Find where the given text appears and provide that cell's center as (X, Y) coordinate. 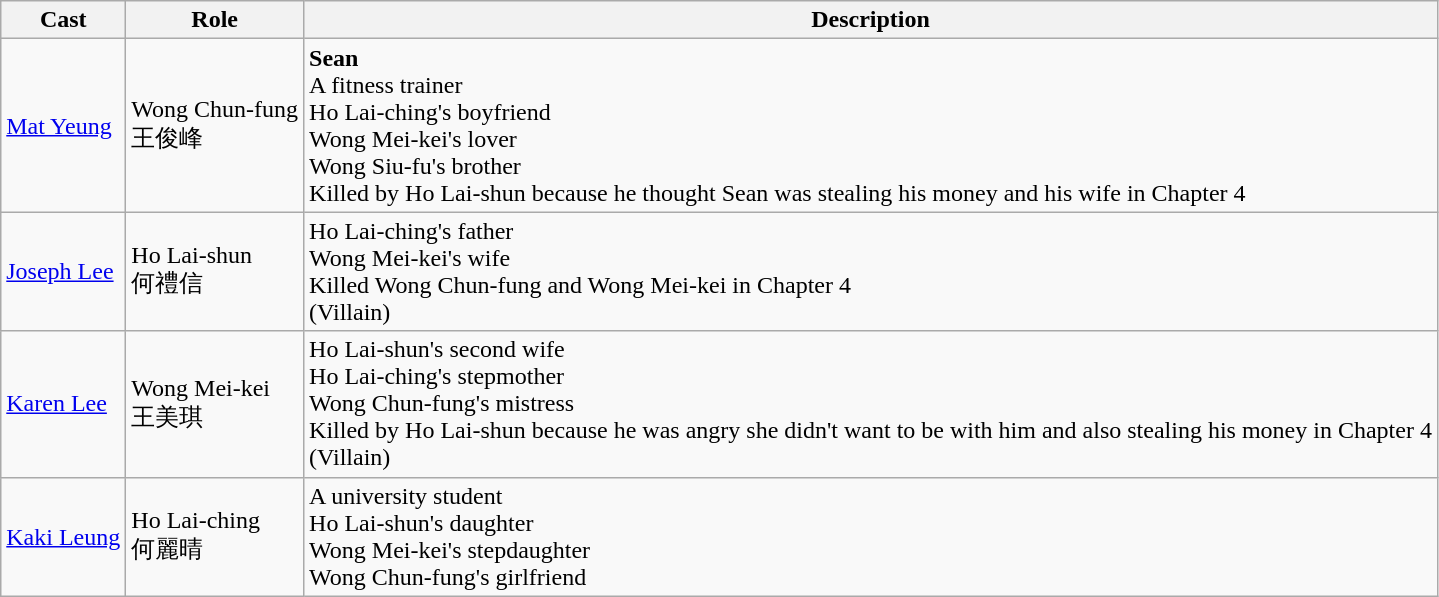
Wong Mei-kei王美琪 (215, 404)
Role (215, 20)
Ho Lai-ching何麗晴 (215, 536)
Ho Lai-ching's fatherWong Mei-kei's wifeKilled Wong Chun-fung and Wong Mei-kei in Chapter 4(Villain) (871, 272)
A university studentHo Lai-shun's daughterWong Mei-kei's stepdaughterWong Chun-fung's girlfriend (871, 536)
Karen Lee (64, 404)
Ho Lai-shun何禮信 (215, 272)
Mat Yeung (64, 126)
Joseph Lee (64, 272)
Description (871, 20)
Cast (64, 20)
Wong Chun-fung王俊峰 (215, 126)
Kaki Leung (64, 536)
